Scan for the cell matching the given text and deliver its [x, y] coordinate at center. 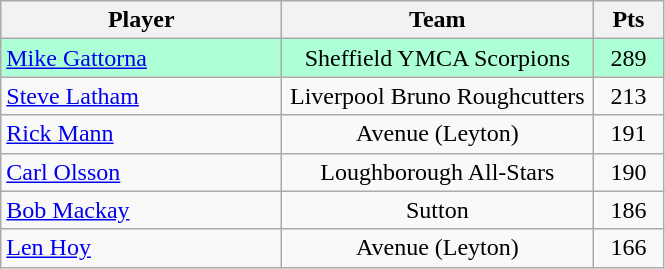
Liverpool Bruno Roughcutters [438, 96]
186 [628, 210]
Rick Mann [142, 134]
191 [628, 134]
Carl Olsson [142, 172]
Loughborough All-Stars [438, 172]
289 [628, 58]
Team [438, 20]
Sutton [438, 210]
Pts [628, 20]
Mike Gattorna [142, 58]
213 [628, 96]
Player [142, 20]
Steve Latham [142, 96]
Bob Mackay [142, 210]
166 [628, 248]
Sheffield YMCA Scorpions [438, 58]
Len Hoy [142, 248]
190 [628, 172]
